Capture the cell that displays the provided text and extract its [x, y] central coordinate. 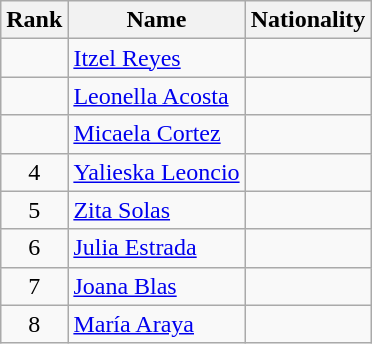
Rank [34, 20]
Nationality [308, 20]
7 [34, 286]
María Araya [156, 324]
Yalieska Leoncio [156, 172]
Joana Blas [156, 286]
Itzel Reyes [156, 58]
Name [156, 20]
Julia Estrada [156, 248]
Leonella Acosta [156, 96]
5 [34, 210]
6 [34, 248]
Micaela Cortez [156, 134]
Zita Solas [156, 210]
8 [34, 324]
4 [34, 172]
